For the text-containing cell, return its midpoint in [X, Y] coordinate format. 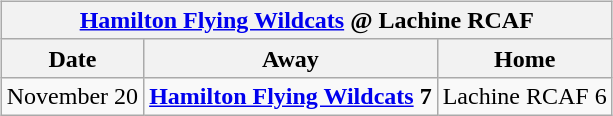
Home [524, 58]
Hamilton Flying Wildcats 7 [291, 96]
Date [72, 58]
Lachine RCAF 6 [524, 96]
Away [291, 58]
Hamilton Flying Wildcats @ Lachine RCAF [306, 20]
November 20 [72, 96]
